From the cell containing the given text, extract its center point as (x, y) coordinate. 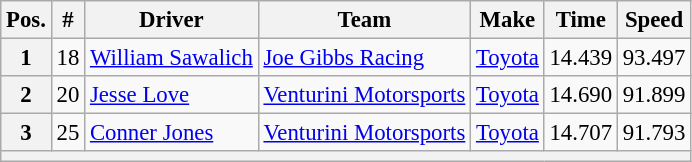
William Sawalich (172, 58)
Conner Jones (172, 133)
91.899 (654, 95)
14.707 (580, 133)
20 (68, 95)
Make (508, 20)
Pos. (26, 20)
3 (26, 133)
91.793 (654, 133)
14.439 (580, 58)
Team (364, 20)
Speed (654, 20)
1 (26, 58)
Driver (172, 20)
Time (580, 20)
Joe Gibbs Racing (364, 58)
# (68, 20)
Jesse Love (172, 95)
93.497 (654, 58)
2 (26, 95)
25 (68, 133)
14.690 (580, 95)
18 (68, 58)
